Detect which cell encompasses the target text, then output its [X, Y] center coordinate. 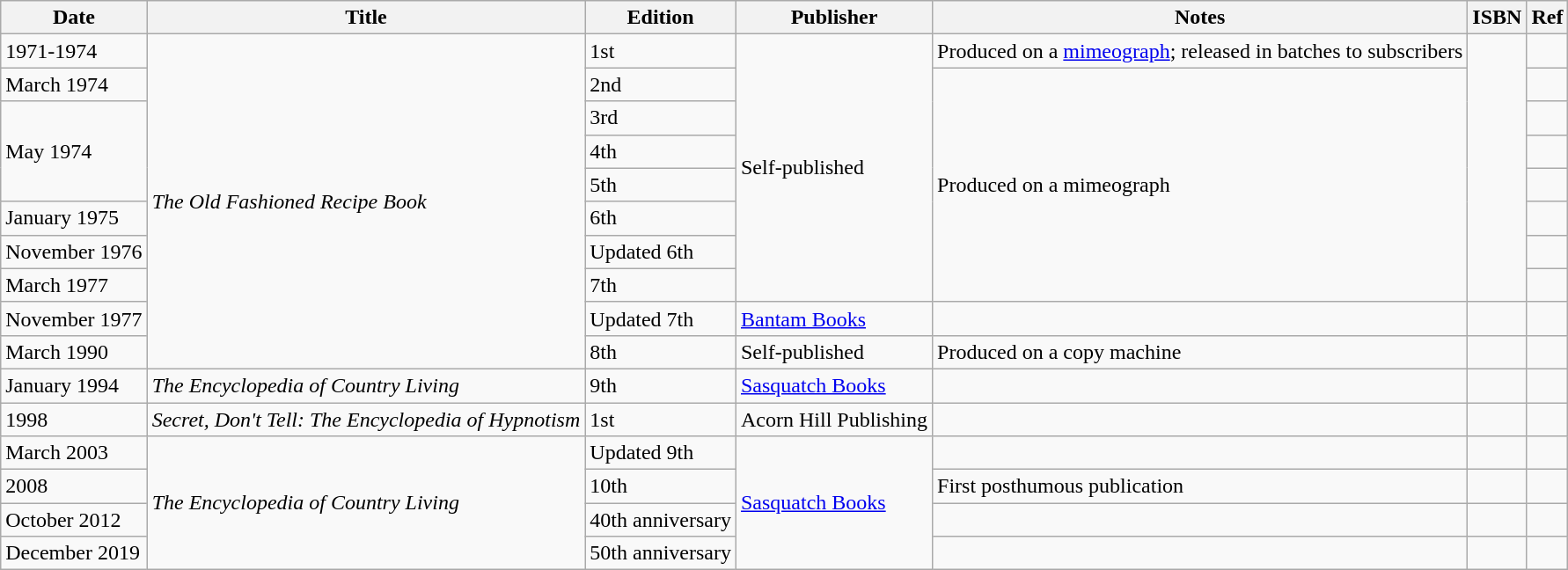
2nd [661, 84]
Produced on a mimeograph [1200, 185]
The Old Fashioned Recipe Book [366, 202]
Secret, Don't Tell: The Encyclopedia of Hypnotism [366, 420]
50th anniversary [661, 553]
Bantam Books [834, 318]
Date [74, 18]
5th [661, 185]
November 1976 [74, 252]
9th [661, 385]
November 1977 [74, 318]
March 2003 [74, 453]
Produced on a copy machine [1200, 352]
March 1990 [74, 352]
40th anniversary [661, 520]
Ref [1547, 18]
December 2019 [74, 553]
7th [661, 285]
2008 [74, 486]
Edition [661, 18]
January 1994 [74, 385]
Publisher [834, 18]
Acorn Hill Publishing [834, 420]
Updated 9th [661, 453]
First posthumous publication [1200, 486]
January 1975 [74, 218]
March 1977 [74, 285]
Updated 6th [661, 252]
October 2012 [74, 520]
Produced on a mimeograph; released in batches to subscribers [1200, 51]
6th [661, 218]
4th [661, 151]
1998 [74, 420]
10th [661, 486]
May 1974 [74, 151]
3rd [661, 118]
ISBN [1498, 18]
8th [661, 352]
March 1974 [74, 84]
Updated 7th [661, 318]
1971-1974 [74, 51]
Title [366, 18]
Notes [1200, 18]
